Scan for the cell matching the given text and deliver its (x, y) coordinate at center. 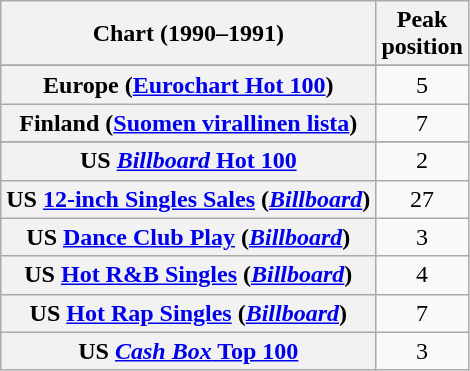
US Dance Club Play (Billboard) (188, 237)
Peakposition (422, 34)
Europe (Eurochart Hot 100) (188, 85)
Chart (1990–1991) (188, 34)
2 (422, 161)
US Hot Rap Singles (Billboard) (188, 313)
US Billboard Hot 100 (188, 161)
US 12-inch Singles Sales (Billboard) (188, 199)
US Hot R&B Singles (Billboard) (188, 275)
5 (422, 85)
US Cash Box Top 100 (188, 351)
27 (422, 199)
4 (422, 275)
Finland (Suomen virallinen lista) (188, 123)
